Identify which cell holds the provided text, then report its [x, y] central coordinate. 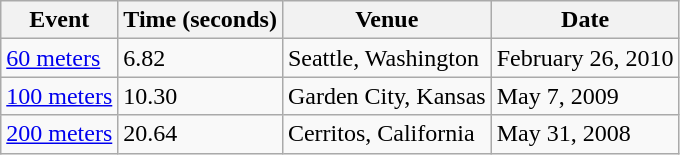
6.82 [200, 58]
10.30 [200, 96]
Seattle, Washington [386, 58]
May 7, 2009 [585, 96]
May 31, 2008 [585, 134]
200 meters [60, 134]
Garden City, Kansas [386, 96]
20.64 [200, 134]
Time (seconds) [200, 20]
100 meters [60, 96]
60 meters [60, 58]
Event [60, 20]
Cerritos, California [386, 134]
Date [585, 20]
February 26, 2010 [585, 58]
Venue [386, 20]
